Provide the [x, y] coordinate of the cell's center where the given text is located.  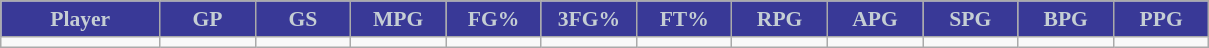
GS [302, 19]
BPG [1066, 19]
FT% [684, 19]
3FG% [588, 19]
PPG [1161, 19]
APG [874, 19]
FG% [494, 19]
Player [80, 19]
SPG [970, 19]
GP [208, 19]
RPG [780, 19]
MPG [398, 19]
